Identify which cell holds the provided text, then report its (X, Y) central coordinate. 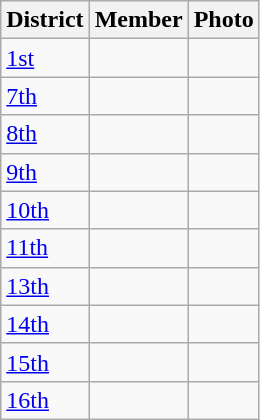
13th (45, 286)
16th (45, 400)
7th (45, 96)
10th (45, 210)
9th (45, 172)
Member (138, 20)
14th (45, 324)
15th (45, 362)
11th (45, 248)
8th (45, 134)
1st (45, 58)
Photo (224, 20)
District (45, 20)
